Search for the cell housing the specified text and yield its [x, y] center coordinate. 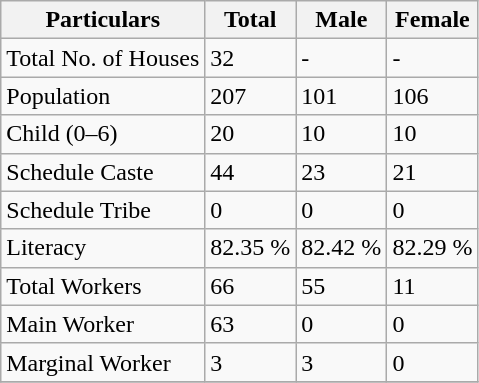
106 [432, 96]
Schedule Caste [103, 172]
11 [432, 286]
Child (0–6) [103, 134]
Literacy [103, 248]
82.29 % [432, 248]
Schedule Tribe [103, 210]
23 [342, 172]
Male [342, 20]
32 [250, 58]
82.42 % [342, 248]
82.35 % [250, 248]
101 [342, 96]
66 [250, 286]
Population [103, 96]
Marginal Worker [103, 362]
55 [342, 286]
63 [250, 324]
Main Worker [103, 324]
44 [250, 172]
Total [250, 20]
207 [250, 96]
Total No. of Houses [103, 58]
21 [432, 172]
20 [250, 134]
Female [432, 20]
Particulars [103, 20]
Total Workers [103, 286]
